Pinpoint the cell where the given text exists, returning its (X, Y) midpoint coordinate. 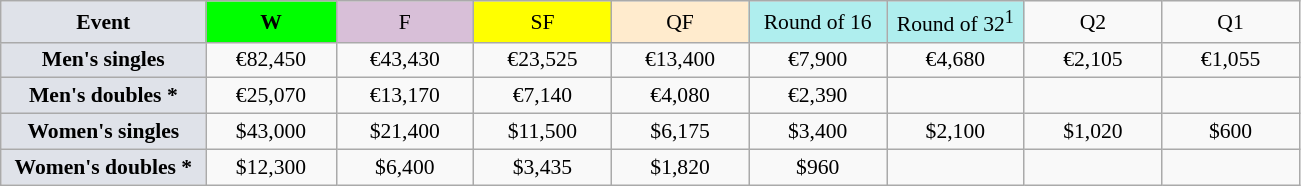
€4,080 (680, 96)
€43,430 (405, 60)
Q1 (1231, 22)
€1,055 (1231, 60)
$43,000 (271, 132)
$6,175 (680, 132)
€13,170 (405, 96)
$1,820 (680, 167)
QF (680, 22)
€7,900 (818, 60)
€23,525 (543, 60)
€2,390 (818, 96)
€2,105 (1093, 60)
W (271, 22)
Event (104, 22)
€4,680 (955, 60)
€25,070 (271, 96)
SF (543, 22)
$3,435 (543, 167)
$6,400 (405, 167)
$960 (818, 167)
$21,400 (405, 132)
€82,450 (271, 60)
$1,020 (1093, 132)
Men's doubles * (104, 96)
€7,140 (543, 96)
$2,100 (955, 132)
Round of 16 (818, 22)
$3,400 (818, 132)
€13,400 (680, 60)
Women's singles (104, 132)
$12,300 (271, 167)
Women's doubles * (104, 167)
Men's singles (104, 60)
F (405, 22)
Round of 321 (955, 22)
$11,500 (543, 132)
Q2 (1093, 22)
$600 (1231, 132)
